Extract the [X, Y] coordinate from the center of the cell holding the provided text.  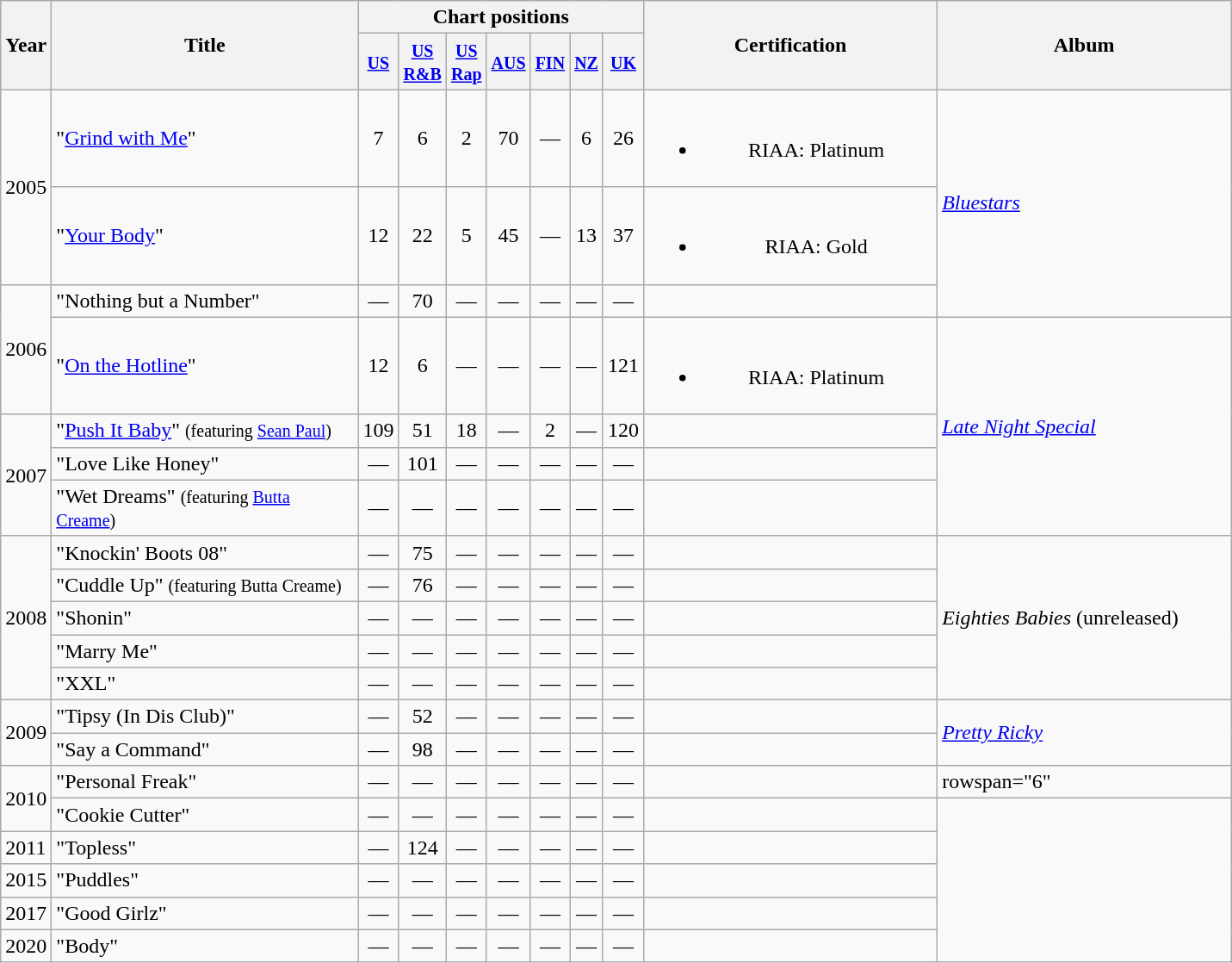
Late Night Special [1085, 426]
"Cookie Cutter" [205, 815]
120 [623, 431]
26 [623, 138]
Eighties Babies (unreleased) [1085, 618]
13 [587, 236]
2009 [26, 733]
2008 [26, 618]
"Personal Freak" [205, 782]
109 [379, 431]
18 [467, 431]
2017 [26, 913]
US [379, 62]
"XXL" [205, 684]
37 [623, 236]
22 [423, 236]
Year [26, 45]
2015 [26, 880]
"Love Like Honey" [205, 463]
121 [623, 365]
AUS [508, 62]
"Body" [205, 946]
UK [623, 62]
"Puddles" [205, 880]
"Topless" [205, 848]
"Cuddle Up" (featuring Butta Creame) [205, 585]
"Your Body" [205, 236]
Album [1085, 45]
rowspan="6" [1085, 782]
5 [467, 236]
"Push It Baby" (featuring Sean Paul) [205, 431]
"Say a Command" [205, 749]
52 [423, 717]
2020 [26, 946]
2005 [26, 187]
USRap [467, 62]
Title [205, 45]
2006 [26, 350]
"Good Girlz" [205, 913]
7 [379, 138]
75 [423, 552]
Pretty Ricky [1085, 733]
USR&B [423, 62]
"Nothing but a Number" [205, 301]
45 [508, 236]
98 [423, 749]
101 [423, 463]
"Knockin' Boots 08" [205, 552]
76 [423, 585]
"Tipsy (In Dis Club)" [205, 717]
Certification [790, 45]
RIAA: Gold [790, 236]
"Marry Me" [205, 650]
"Wet Dreams" (featuring Butta Creame) [205, 508]
2007 [26, 475]
"On the Hotline" [205, 365]
51 [423, 431]
2011 [26, 848]
FIN [550, 62]
Bluestars [1085, 203]
"Grind with Me" [205, 138]
"Shonin" [205, 618]
124 [423, 848]
NZ [587, 62]
2010 [26, 798]
Chart positions [501, 17]
